Return the [X, Y] coordinate for the center point of the cell that contains the specified text.  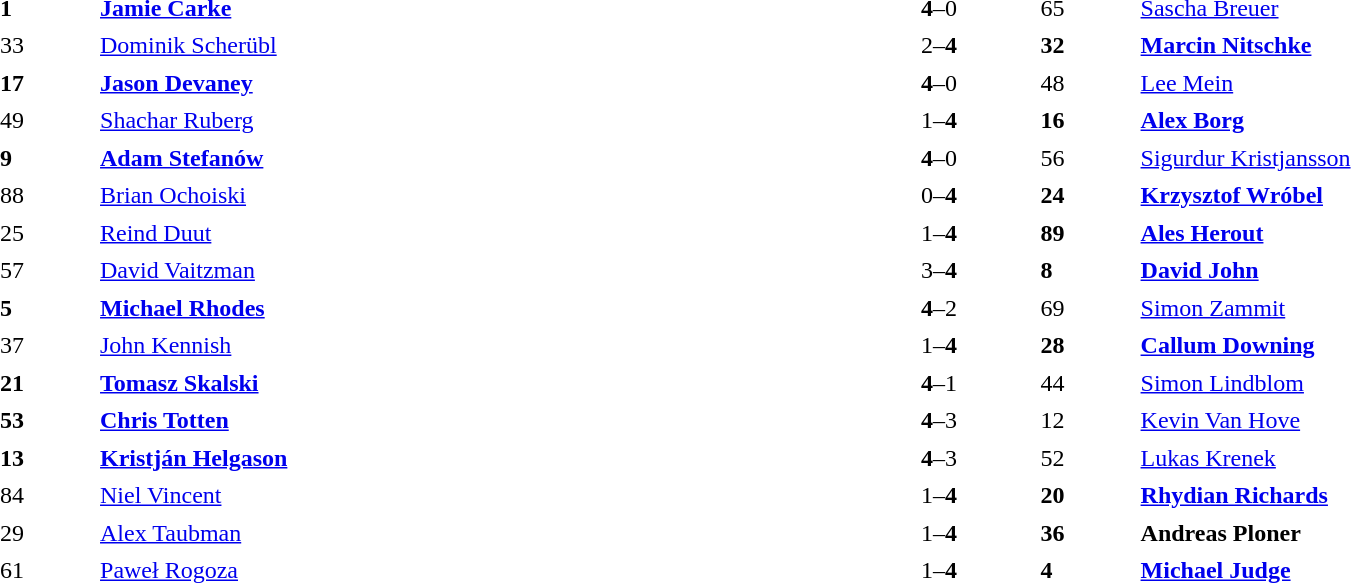
3–4 [938, 271]
56 [1086, 158]
36 [1086, 533]
David Vaitzman [469, 271]
69 [1086, 308]
Brian Ochoiski [469, 195]
44 [1086, 383]
20 [1086, 495]
Jason Devaney [469, 83]
52 [1086, 458]
Reind Duut [469, 233]
32 [1086, 45]
4–2 [938, 308]
Niel Vincent [469, 495]
89 [1086, 233]
4–1 [938, 383]
2–4 [938, 45]
Alex Taubman [469, 533]
Michael Rhodes [469, 308]
Chris Totten [469, 421]
Tomasz Skalski [469, 383]
48 [1086, 83]
8 [1086, 271]
Shachar Ruberg [469, 121]
16 [1086, 121]
Kristján Helgason [469, 458]
12 [1086, 421]
24 [1086, 195]
Dominik Scherübl [469, 45]
Adam Stefanów [469, 158]
John Kennish [469, 345]
0–4 [938, 195]
28 [1086, 345]
